For the text-containing cell, return its midpoint in (x, y) coordinate format. 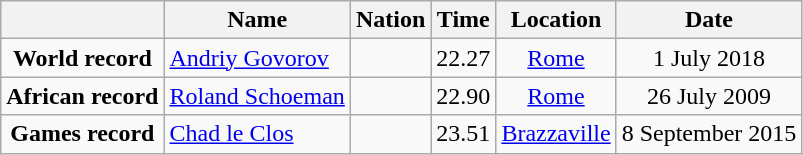
Brazzaville (556, 134)
World record (82, 58)
22.90 (464, 96)
8 September 2015 (709, 134)
Name (257, 20)
Time (464, 20)
Chad le Clos (257, 134)
23.51 (464, 134)
26 July 2009 (709, 96)
22.27 (464, 58)
Nation (390, 20)
Date (709, 20)
Location (556, 20)
Games record (82, 134)
African record (82, 96)
Roland Schoeman (257, 96)
1 July 2018 (709, 58)
Andriy Govorov (257, 58)
